Locate the cell with the specified text and output its (X, Y) center coordinate. 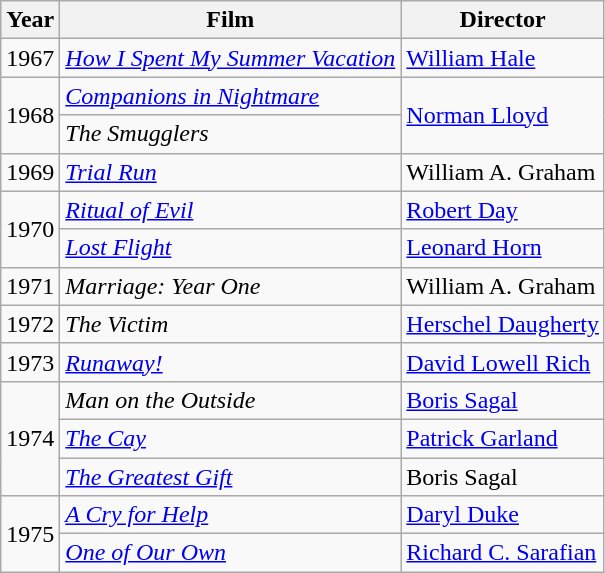
Norman Lloyd (503, 115)
Lost Flight (230, 248)
One of Our Own (230, 553)
Companions in Nightmare (230, 96)
Runaway! (230, 362)
1969 (30, 172)
A Cry for Help (230, 515)
The Cay (230, 438)
David Lowell Rich (503, 362)
Man on the Outside (230, 400)
Director (503, 20)
Year (30, 20)
1975 (30, 534)
Film (230, 20)
1973 (30, 362)
The Victim (230, 324)
1967 (30, 58)
Herschel Daugherty (503, 324)
How I Spent My Summer Vacation (230, 58)
1970 (30, 229)
1968 (30, 115)
The Greatest Gift (230, 477)
Robert Day (503, 210)
Richard C. Sarafian (503, 553)
1972 (30, 324)
Trial Run (230, 172)
Ritual of Evil (230, 210)
William Hale (503, 58)
1971 (30, 286)
Patrick Garland (503, 438)
1974 (30, 438)
The Smugglers (230, 134)
Marriage: Year One (230, 286)
Leonard Horn (503, 248)
Daryl Duke (503, 515)
